Find where the given text appears and provide that cell's center as [x, y] coordinate. 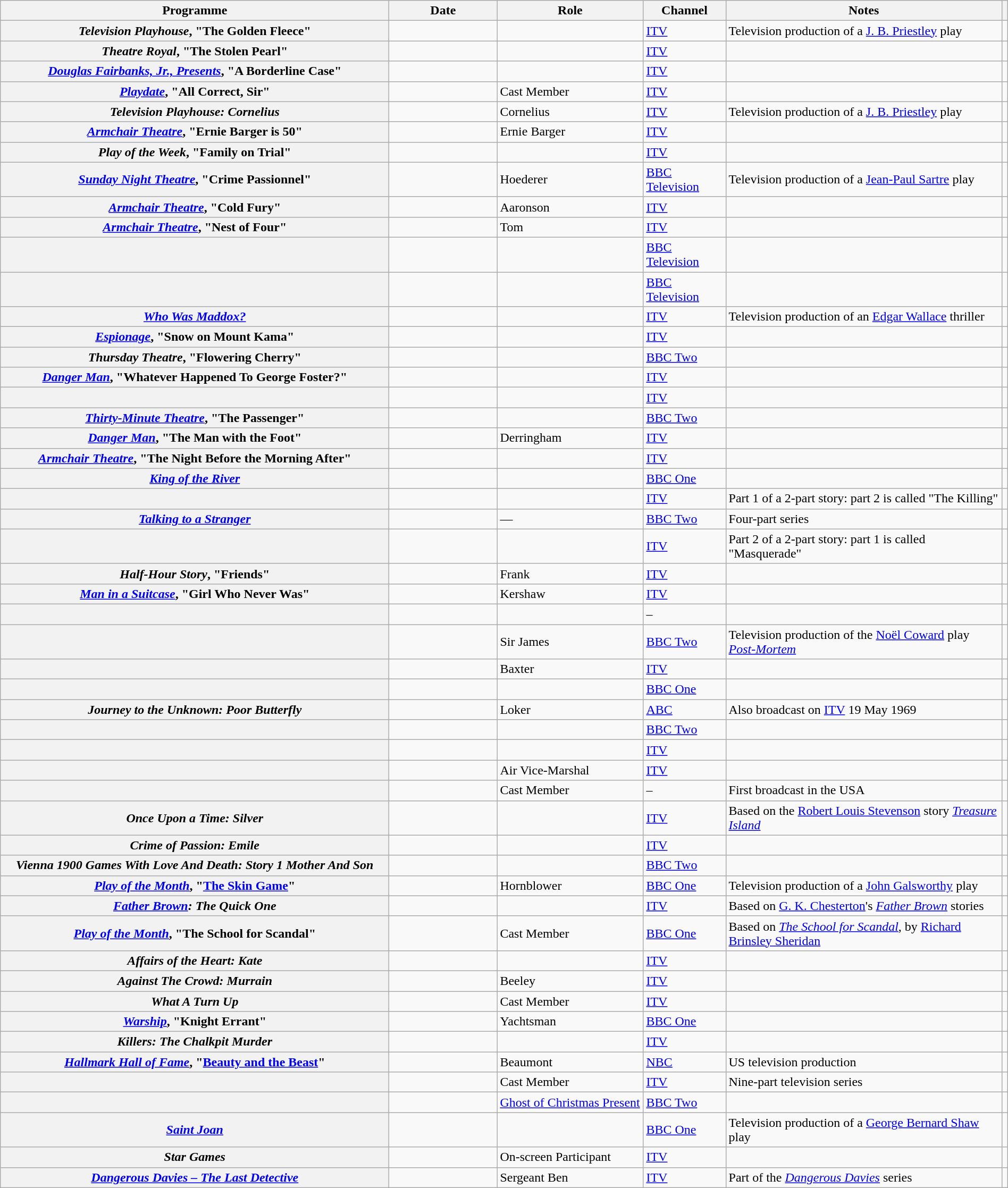
Sunday Night Theatre, "Crime Passionnel" [195, 180]
Crime of Passion: Emile [195, 845]
Dangerous Davies – The Last Detective [195, 1177]
Based on The School for Scandal, by Richard Brinsley Sheridan [863, 933]
Derringham [570, 438]
Television production of a John Galsworthy play [863, 886]
Television production of a George Bernard Shaw play [863, 1130]
Television production of the Noël Coward play Post-Mortem [863, 641]
Who Was Maddox? [195, 317]
Four-part series [863, 519]
Douglas Fairbanks, Jr., Presents, "A Borderline Case" [195, 71]
Star Games [195, 1157]
Thursday Theatre, "Flowering Cherry" [195, 357]
Notes [863, 11]
First broadcast in the USA [863, 790]
Cornelius [570, 112]
What A Turn Up [195, 1001]
Saint Joan [195, 1130]
US television production [863, 1062]
Journey to the Unknown: Poor Butterfly [195, 710]
Yachtsman [570, 1022]
Sergeant Ben [570, 1177]
On-screen Participant [570, 1157]
Based on G. K. Chesterton's Father Brown stories [863, 906]
Television production of a Jean-Paul Sartre play [863, 180]
Danger Man, "The Man with the Foot" [195, 438]
Play of the Week, "Family on Trial" [195, 152]
King of the River [195, 478]
Television Playhouse: Cornelius [195, 112]
Programme [195, 11]
Loker [570, 710]
Sir James [570, 641]
Hallmark Hall of Fame, "Beauty and the Beast" [195, 1062]
Beeley [570, 981]
Television production of an Edgar Wallace thriller [863, 317]
Based on the Robert Louis Stevenson story Treasure Island [863, 818]
Espionage, "Snow on Mount Kama" [195, 337]
Role [570, 11]
Frank [570, 574]
Baxter [570, 669]
Armchair Theatre, "Cold Fury" [195, 207]
Aaronson [570, 207]
Hornblower [570, 886]
Half-Hour Story, "Friends" [195, 574]
Affairs of the Heart: Kate [195, 960]
Beaumont [570, 1062]
Armchair Theatre, "Nest of Four" [195, 227]
Part 1 of a 2-part story: part 2 is called "The Killing" [863, 499]
Kershaw [570, 594]
Part of the Dangerous Davies series [863, 1177]
Vienna 1900 Games With Love And Death: Story 1 Mother And Son [195, 865]
Killers: The Chalkpit Murder [195, 1042]
Part 2 of a 2-part story: part 1 is called "Masquerade" [863, 546]
Ghost of Christmas Present [570, 1102]
Warship, "Knight Errant" [195, 1022]
Father Brown: The Quick One [195, 906]
Date [443, 11]
Talking to a Stranger [195, 519]
Armchair Theatre, "The Night Before the Morning After" [195, 458]
Danger Man, "Whatever Happened To George Foster?" [195, 377]
Once Upon a Time: Silver [195, 818]
Playdate, "All Correct, Sir" [195, 91]
Tom [570, 227]
— [570, 519]
Hoederer [570, 180]
ABC [685, 710]
Channel [685, 11]
Man in a Suitcase, "Girl Who Never Was" [195, 594]
Ernie Barger [570, 132]
Against The Crowd: Murrain [195, 981]
Nine-part television series [863, 1082]
Television Playhouse, "The Golden Fleece" [195, 31]
Play of the Month, "The Skin Game" [195, 886]
Play of the Month, "The School for Scandal" [195, 933]
Theatre Royal, "The Stolen Pearl" [195, 51]
Also broadcast on ITV 19 May 1969 [863, 710]
Armchair Theatre, "Ernie Barger is 50" [195, 132]
Thirty-Minute Theatre, "The Passenger" [195, 418]
NBC [685, 1062]
Air Vice-Marshal [570, 770]
